Return (X, Y) of the center of cell containing provided text 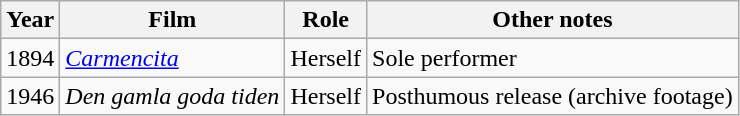
Other notes (553, 20)
Film (172, 20)
Role (326, 20)
1946 (30, 96)
Carmencita (172, 58)
1894 (30, 58)
Posthumous release (archive footage) (553, 96)
Sole performer (553, 58)
Year (30, 20)
Den gamla goda tiden (172, 96)
